Determine the (X, Y) coordinate at the center of the cell enclosing the given text.  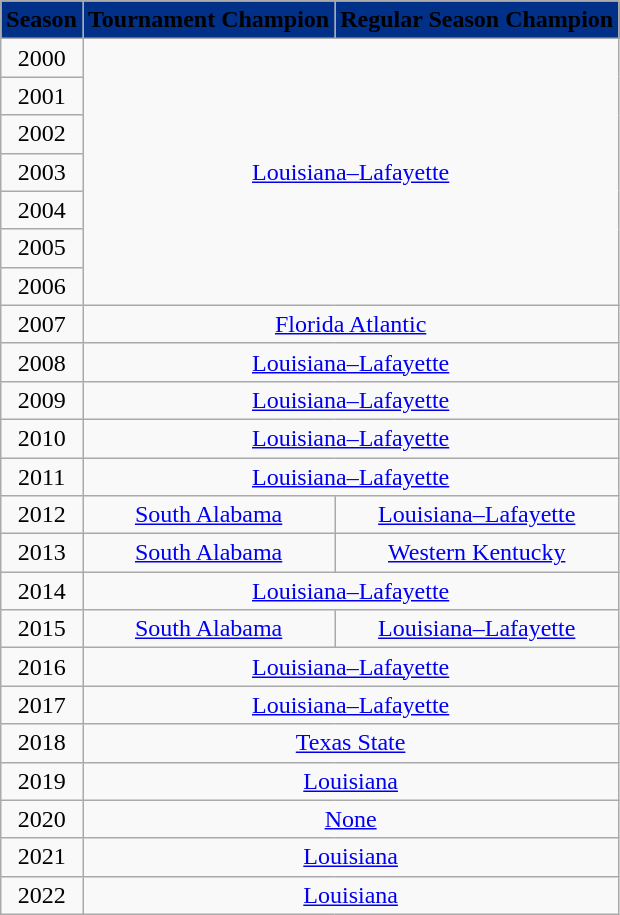
2015 (42, 629)
2019 (42, 781)
Season (42, 20)
2008 (42, 362)
2020 (42, 819)
2010 (42, 438)
Tournament Champion (208, 20)
Western Kentucky (477, 553)
2007 (42, 324)
2001 (42, 96)
2003 (42, 172)
Florida Atlantic (350, 324)
2004 (42, 210)
2022 (42, 895)
2012 (42, 515)
2018 (42, 743)
2021 (42, 857)
2016 (42, 667)
2000 (42, 58)
2011 (42, 477)
2013 (42, 553)
Texas State (350, 743)
Regular Season Champion (477, 20)
2017 (42, 705)
2002 (42, 134)
2006 (42, 286)
2005 (42, 248)
None (350, 819)
2014 (42, 591)
2009 (42, 400)
